For the text-containing cell, return its midpoint in (X, Y) coordinate format. 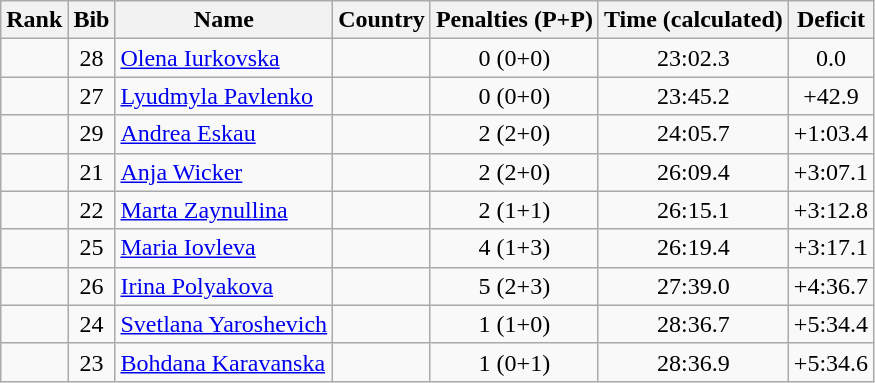
23:45.2 (693, 96)
25 (92, 248)
Olena Iurkovska (224, 58)
Andrea Eskau (224, 134)
Bib (92, 20)
28:36.7 (693, 324)
Bohdana Karavanska (224, 362)
+3:07.1 (830, 172)
Country (382, 20)
Penalties (P+P) (514, 20)
5 (2+3) (514, 286)
29 (92, 134)
0.0 (830, 58)
26:09.4 (693, 172)
23:02.3 (693, 58)
Deficit (830, 20)
+1:03.4 (830, 134)
1 (1+0) (514, 324)
24 (92, 324)
+5:34.6 (830, 362)
+42.9 (830, 96)
26:15.1 (693, 210)
28 (92, 58)
Lyudmyla Pavlenko (224, 96)
+3:12.8 (830, 210)
21 (92, 172)
24:05.7 (693, 134)
4 (1+3) (514, 248)
27:39.0 (693, 286)
Name (224, 20)
26 (92, 286)
+3:17.1 (830, 248)
2 (1+1) (514, 210)
26:19.4 (693, 248)
+5:34.4 (830, 324)
+4:36.7 (830, 286)
Marta Zaynullina (224, 210)
1 (0+1) (514, 362)
Rank (34, 20)
22 (92, 210)
Maria Iovleva (224, 248)
28:36.9 (693, 362)
Anja Wicker (224, 172)
23 (92, 362)
Time (calculated) (693, 20)
27 (92, 96)
Svetlana Yaroshevich (224, 324)
Irina Polyakova (224, 286)
